Extract the (x, y) coordinate from the center of the cell holding the provided text.  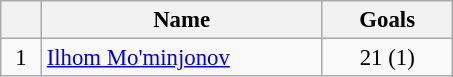
Ilhom Mo'minjonov (182, 58)
21 (1) (388, 58)
1 (22, 58)
Goals (388, 20)
Name (182, 20)
